Output the (X, Y) coordinate of the center of the cell containing the given text.  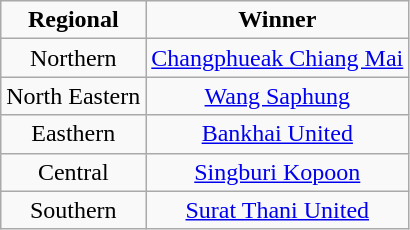
Regional (74, 20)
North Eastern (74, 96)
Bankhai United (278, 134)
Northern (74, 58)
Southern (74, 210)
Wang Saphung (278, 96)
Surat Thani United (278, 210)
Changphueak Chiang Mai (278, 58)
Central (74, 172)
Singburi Kopoon (278, 172)
Winner (278, 20)
Easthern (74, 134)
